Detect which cell encompasses the target text, then output its (X, Y) center coordinate. 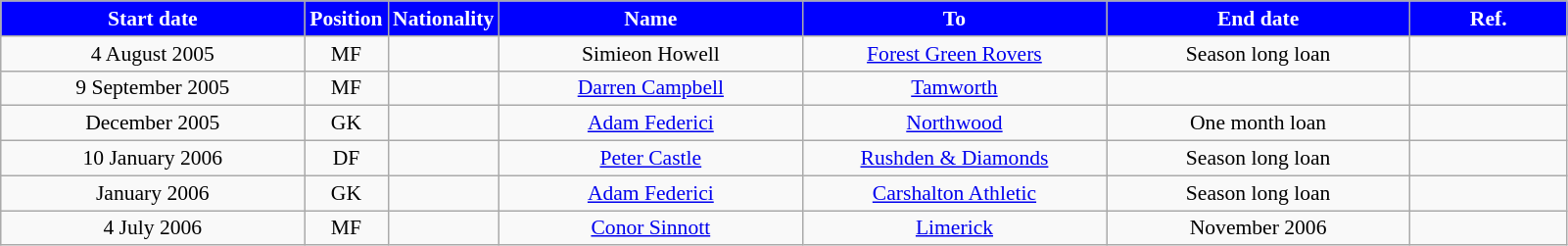
Tamworth (954, 88)
10 January 2006 (153, 159)
Rushden & Diamonds (954, 159)
January 2006 (153, 193)
End date (1259, 19)
One month loan (1259, 123)
Nationality (443, 19)
December 2005 (153, 123)
Peter Castle (650, 159)
Conor Sinnott (650, 228)
Name (650, 19)
Darren Campbell (650, 88)
Forest Green Rovers (954, 54)
Northwood (954, 123)
DF (347, 159)
Start date (153, 19)
4 July 2006 (153, 228)
Simieon Howell (650, 54)
9 September 2005 (153, 88)
November 2006 (1259, 228)
Position (347, 19)
Ref. (1489, 19)
To (954, 19)
Limerick (954, 228)
4 August 2005 (153, 54)
Carshalton Athletic (954, 193)
